Locate the cell with the specified text and output its (x, y) center coordinate. 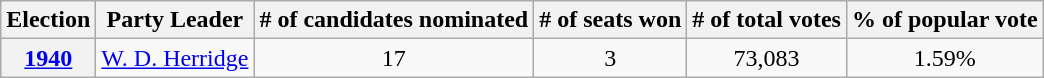
W. D. Herridge (175, 58)
Election (48, 20)
# of seats won (610, 20)
# of candidates nominated (394, 20)
1940 (48, 58)
17 (394, 58)
3 (610, 58)
1.59% (944, 58)
73,083 (767, 58)
Party Leader (175, 20)
# of total votes (767, 20)
% of popular vote (944, 20)
